For the text-containing cell, return its midpoint in (X, Y) coordinate format. 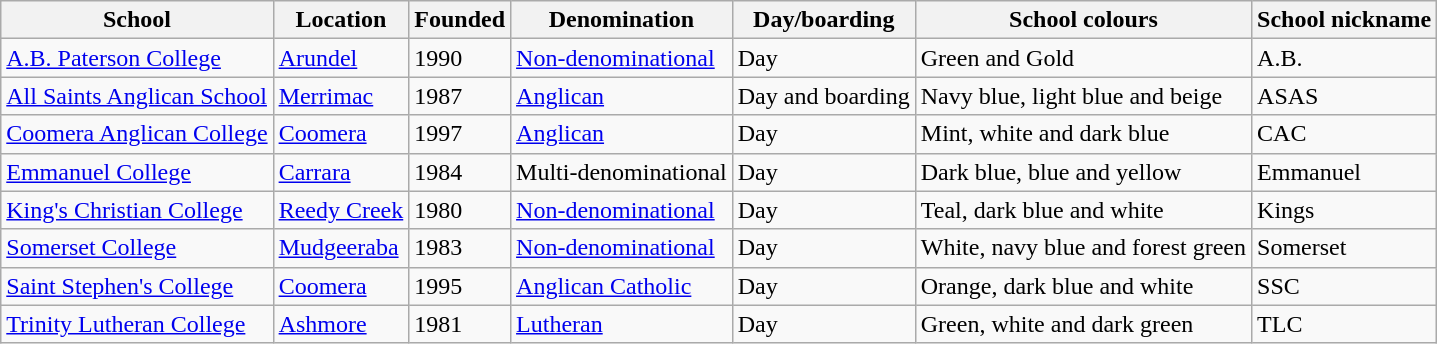
Kings (1344, 210)
Somerset College (137, 248)
Day and boarding (824, 96)
SSC (1344, 286)
CAC (1344, 134)
1995 (460, 286)
King's Christian College (137, 210)
Trinity Lutheran College (137, 324)
Founded (460, 20)
Green and Gold (1083, 58)
Mint, white and dark blue (1083, 134)
School (137, 20)
Denomination (622, 20)
Dark blue, blue and yellow (1083, 172)
Green, white and dark green (1083, 324)
1990 (460, 58)
School colours (1083, 20)
Emmanuel (1344, 172)
ASAS (1344, 96)
All Saints Anglican School (137, 96)
A.B. (1344, 58)
School nickname (1344, 20)
1980 (460, 210)
Mudgeeraba (341, 248)
TLC (1344, 324)
Anglican Catholic (622, 286)
Teal, dark blue and white (1083, 210)
Navy blue, light blue and beige (1083, 96)
Day/boarding (824, 20)
Carrara (341, 172)
1983 (460, 248)
Reedy Creek (341, 210)
Somerset (1344, 248)
White, navy blue and forest green (1083, 248)
Multi-denominational (622, 172)
1984 (460, 172)
Ashmore (341, 324)
Lutheran (622, 324)
1997 (460, 134)
Location (341, 20)
Arundel (341, 58)
Merrimac (341, 96)
1987 (460, 96)
A.B. Paterson College (137, 58)
Saint Stephen's College (137, 286)
Emmanuel College (137, 172)
1981 (460, 324)
Orange, dark blue and white (1083, 286)
Coomera Anglican College (137, 134)
